From the cell containing the given text, extract its center point as [X, Y] coordinate. 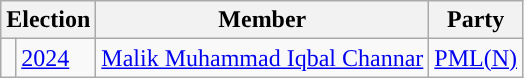
Election [48, 20]
Party [476, 20]
Malik Muhammad Iqbal Channar [262, 58]
2024 [56, 58]
Member [262, 20]
PML(N) [476, 58]
